Identify which cell holds the provided text, then report its [X, Y] central coordinate. 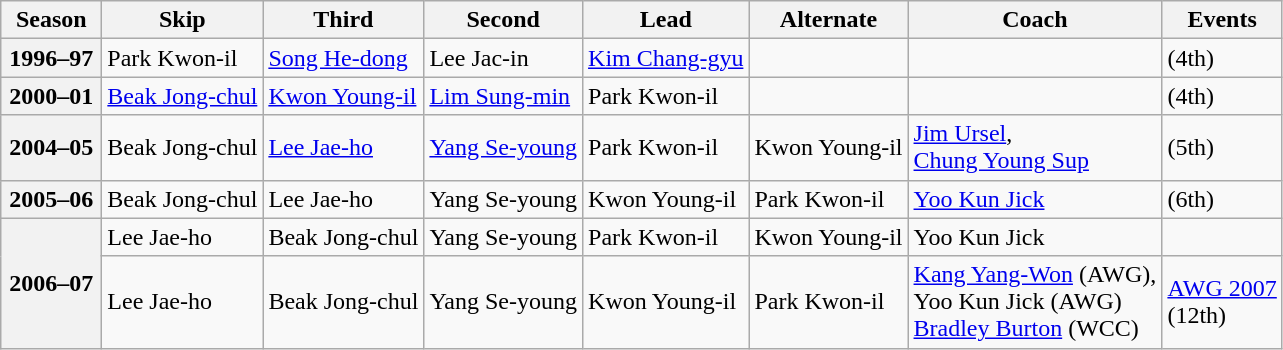
Second [504, 20]
2005–06 [52, 199]
Song He-dong [344, 58]
AWG 2007 (12th) [1222, 302]
Coach [1035, 20]
Season [52, 20]
Alternate [828, 20]
Kim Chang-gyu [666, 58]
Events [1222, 20]
Kang Yang-Won (AWG),Yoo Kun Jick (AWG)Bradley Burton (WCC) [1035, 302]
Lim Sung-min [504, 96]
(5th) [1222, 148]
Skip [182, 20]
2000–01 [52, 96]
Jim Ursel,Chung Young Sup [1035, 148]
Third [344, 20]
2004–05 [52, 148]
2006–07 [52, 283]
1996–97 [52, 58]
(6th) [1222, 199]
Lee Jac-in [504, 58]
Lead [666, 20]
